Identify which cell holds the provided text, then report its (X, Y) central coordinate. 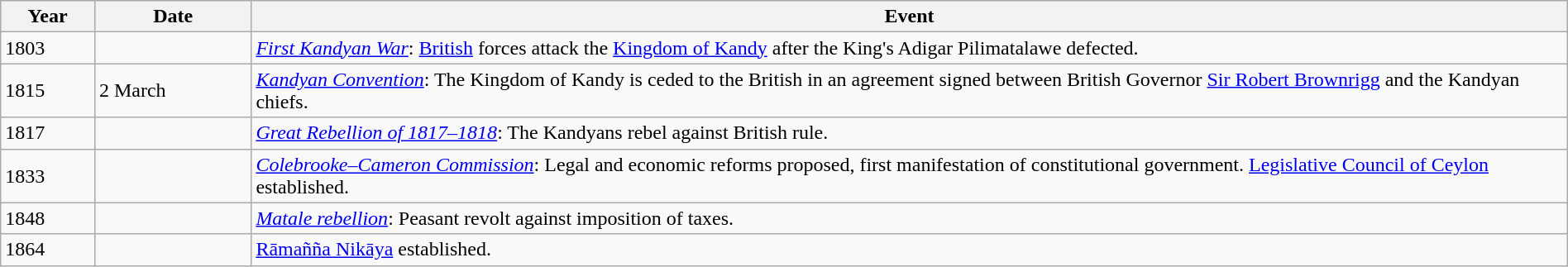
Matale rebellion: Peasant revolt against imposition of taxes. (910, 218)
First Kandyan War: British forces attack the Kingdom of Kandy after the King's Adigar Pilimatalawe defected. (910, 48)
1817 (48, 133)
Event (910, 17)
2 March (172, 91)
1833 (48, 175)
1803 (48, 48)
1864 (48, 250)
Great Rebellion of 1817–1818: The Kandyans rebel against British rule. (910, 133)
Rāmañña Nikāya established. (910, 250)
1815 (48, 91)
Date (172, 17)
Year (48, 17)
1848 (48, 218)
